Return [X, Y] of the center of cell containing provided text 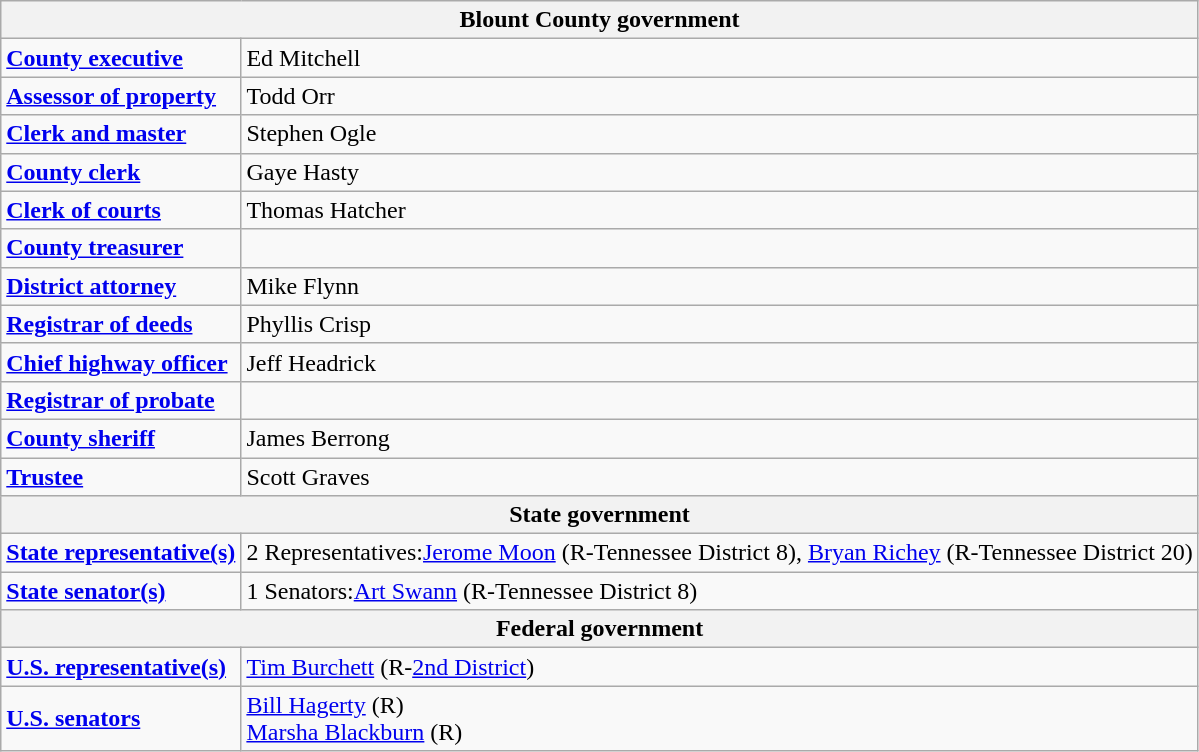
State senator(s) [121, 591]
U.S. senators [121, 718]
Clerk and master [121, 134]
James Berrong [720, 438]
Todd Orr [720, 96]
County treasurer [121, 248]
Federal government [600, 629]
Scott Graves [720, 477]
Trustee [121, 477]
1 Senators:Art Swann (R-Tennessee District 8) [720, 591]
State government [600, 515]
Blount County government [600, 20]
Bill Hagerty (R)Marsha Blackburn (R) [720, 718]
Chief highway officer [121, 362]
Stephen Ogle [720, 134]
Registrar of deeds [121, 324]
County clerk [121, 172]
Clerk of courts [121, 210]
County executive [121, 58]
2 Representatives:Jerome Moon (R-Tennessee District 8), Bryan Richey (R-Tennessee District 20) [720, 553]
Gaye Hasty [720, 172]
Ed Mitchell [720, 58]
District attorney [121, 286]
Assessor of property [121, 96]
Mike Flynn [720, 286]
U.S. representative(s) [121, 667]
Jeff Headrick [720, 362]
Registrar of probate [121, 400]
Thomas Hatcher [720, 210]
Tim Burchett (R-2nd District) [720, 667]
County sheriff [121, 438]
Phyllis Crisp [720, 324]
State representative(s) [121, 553]
